Locate the cell with the specified text and output its (X, Y) center coordinate. 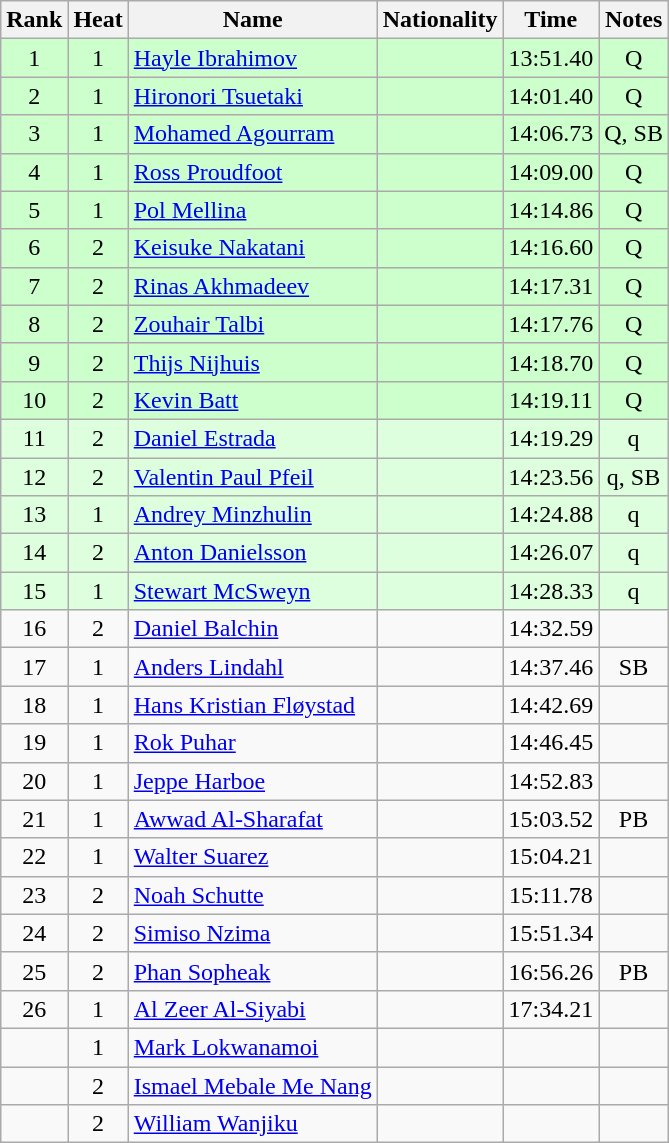
14:19.11 (551, 400)
11 (34, 438)
14:46.45 (551, 743)
Time (551, 20)
14:16.60 (551, 248)
4 (34, 172)
14:32.59 (551, 629)
14:18.70 (551, 362)
5 (34, 210)
William Wanjiku (252, 1124)
14:14.86 (551, 210)
14:28.33 (551, 591)
Hironori Tsuetaki (252, 96)
10 (34, 400)
17 (34, 667)
14:19.29 (551, 438)
Keisuke Nakatani (252, 248)
14:23.56 (551, 477)
15:04.21 (551, 857)
16:56.26 (551, 971)
Rinas Akhmadeev (252, 286)
Name (252, 20)
Rok Puhar (252, 743)
Mohamed Agourram (252, 134)
6 (34, 248)
Anders Lindahl (252, 667)
14:52.83 (551, 781)
17:34.21 (551, 1009)
Mark Lokwanamoi (252, 1047)
Zouhair Talbi (252, 324)
Kevin Batt (252, 400)
18 (34, 705)
Phan Sopheak (252, 971)
21 (34, 819)
25 (34, 971)
26 (34, 1009)
7 (34, 286)
14:17.76 (551, 324)
14:26.07 (551, 553)
Stewart McSweyn (252, 591)
14:01.40 (551, 96)
19 (34, 743)
Simiso Nzima (252, 933)
Valentin Paul Pfeil (252, 477)
15:03.52 (551, 819)
24 (34, 933)
Rank (34, 20)
Ross Proudfoot (252, 172)
Noah Schutte (252, 895)
15:11.78 (551, 895)
22 (34, 857)
Ismael Mebale Me Nang (252, 1085)
12 (34, 477)
8 (34, 324)
Al Zeer Al-Siyabi (252, 1009)
Hayle Ibrahimov (252, 58)
Notes (634, 20)
q, SB (634, 477)
Andrey Minzhulin (252, 515)
14:09.00 (551, 172)
Awwad Al-Sharafat (252, 819)
Thijs Nijhuis (252, 362)
Daniel Estrada (252, 438)
Hans Kristian Fløystad (252, 705)
13:51.40 (551, 58)
3 (34, 134)
14:17.31 (551, 286)
13 (34, 515)
16 (34, 629)
14:37.46 (551, 667)
15 (34, 591)
20 (34, 781)
14:42.69 (551, 705)
14:06.73 (551, 134)
Nationality (440, 20)
Anton Danielsson (252, 553)
Heat (98, 20)
Jeppe Harboe (252, 781)
23 (34, 895)
14:24.88 (551, 515)
Daniel Balchin (252, 629)
9 (34, 362)
SB (634, 667)
Pol Mellina (252, 210)
Walter Suarez (252, 857)
Q, SB (634, 134)
15:51.34 (551, 933)
14 (34, 553)
